From the cell containing the given text, extract its center point as (X, Y) coordinate. 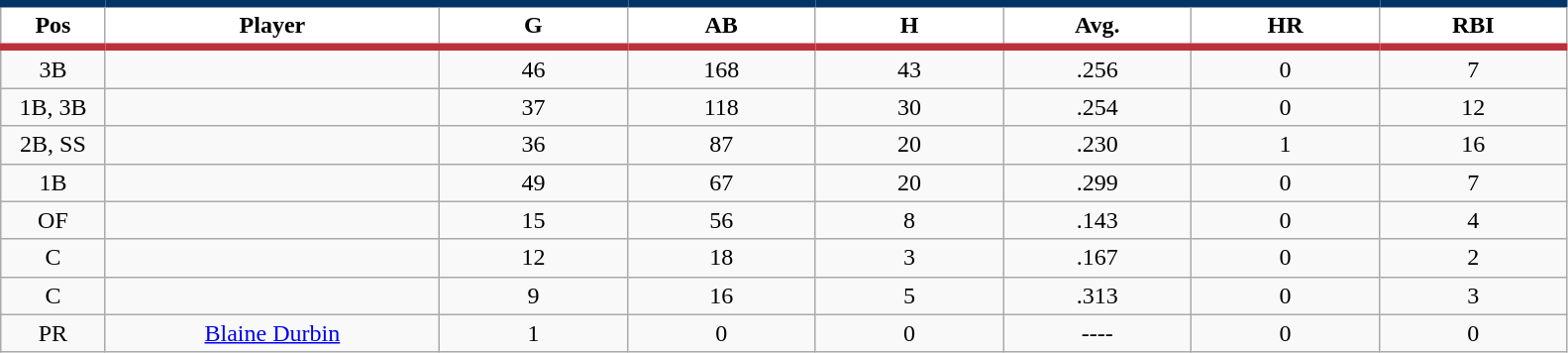
.230 (1098, 145)
.143 (1098, 220)
2 (1473, 258)
Blaine Durbin (271, 333)
1B (53, 182)
49 (534, 182)
43 (909, 67)
AB (721, 26)
30 (909, 107)
8 (909, 220)
Avg. (1098, 26)
118 (721, 107)
.256 (1098, 67)
H (909, 26)
1B, 3B (53, 107)
Pos (53, 26)
9 (534, 295)
56 (721, 220)
3B (53, 67)
37 (534, 107)
168 (721, 67)
5 (909, 295)
15 (534, 220)
4 (1473, 220)
RBI (1473, 26)
Player (271, 26)
36 (534, 145)
.313 (1098, 295)
.299 (1098, 182)
PR (53, 333)
.254 (1098, 107)
18 (721, 258)
46 (534, 67)
.167 (1098, 258)
---- (1098, 333)
87 (721, 145)
HR (1286, 26)
2B, SS (53, 145)
67 (721, 182)
OF (53, 220)
G (534, 26)
